Find where the given text appears and provide that cell's center as [X, Y] coordinate. 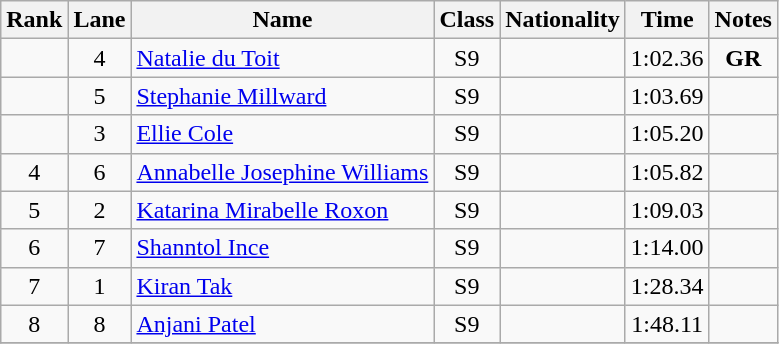
1:48.11 [667, 324]
Nationality [563, 20]
1:28.34 [667, 286]
Annabelle Josephine Williams [282, 172]
Lane [100, 20]
1:05.20 [667, 134]
2 [100, 210]
Notes [743, 20]
GR [743, 58]
1:14.00 [667, 248]
Stephanie Millward [282, 96]
Anjani Patel [282, 324]
Shanntol Ince [282, 248]
Class [467, 20]
1:09.03 [667, 210]
Kiran Tak [282, 286]
Natalie du Toit [282, 58]
1:05.82 [667, 172]
Katarina Mirabelle Roxon [282, 210]
Rank [34, 20]
Ellie Cole [282, 134]
1:02.36 [667, 58]
1 [100, 286]
Time [667, 20]
Name [282, 20]
1:03.69 [667, 96]
3 [100, 134]
